Output the (X, Y) coordinate of the center of the cell containing the given text.  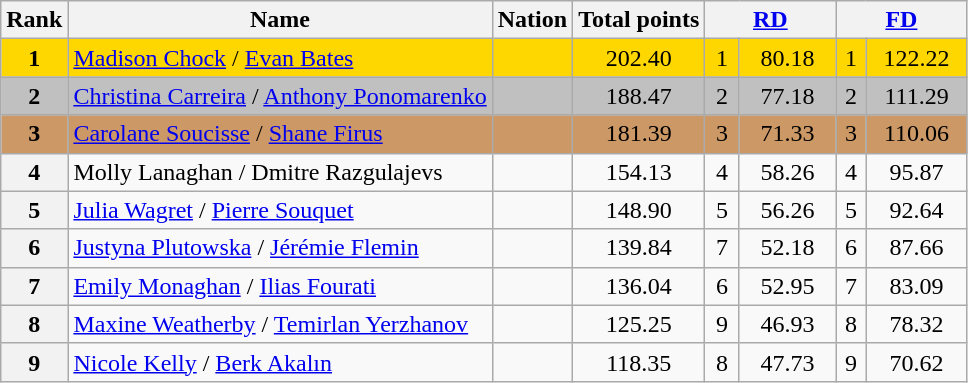
71.33 (788, 134)
148.90 (639, 210)
70.62 (916, 362)
47.73 (788, 362)
80.18 (788, 58)
139.84 (639, 248)
Total points (639, 20)
92.64 (916, 210)
181.39 (639, 134)
122.22 (916, 58)
Justyna Plutowska / Jérémie Flemin (280, 248)
Molly Lanaghan / Dmitre Razgulajevs (280, 172)
118.35 (639, 362)
188.47 (639, 96)
Nicole Kelly / Berk Akalın (280, 362)
56.26 (788, 210)
110.06 (916, 134)
Maxine Weatherby / Temirlan Yerzhanov (280, 324)
Julia Wagret / Pierre Souquet (280, 210)
136.04 (639, 286)
Nation (532, 20)
Emily Monaghan / Ilias Fourati (280, 286)
154.13 (639, 172)
83.09 (916, 286)
95.87 (916, 172)
78.32 (916, 324)
202.40 (639, 58)
FD (902, 20)
125.25 (639, 324)
Madison Chock / Evan Bates (280, 58)
46.93 (788, 324)
52.95 (788, 286)
Christina Carreira / Anthony Ponomarenko (280, 96)
111.29 (916, 96)
RD (770, 20)
52.18 (788, 248)
77.18 (788, 96)
58.26 (788, 172)
Carolane Soucisse / Shane Firus (280, 134)
Rank (34, 20)
87.66 (916, 248)
Name (280, 20)
